Search for the cell housing the specified text and yield its [X, Y] center coordinate. 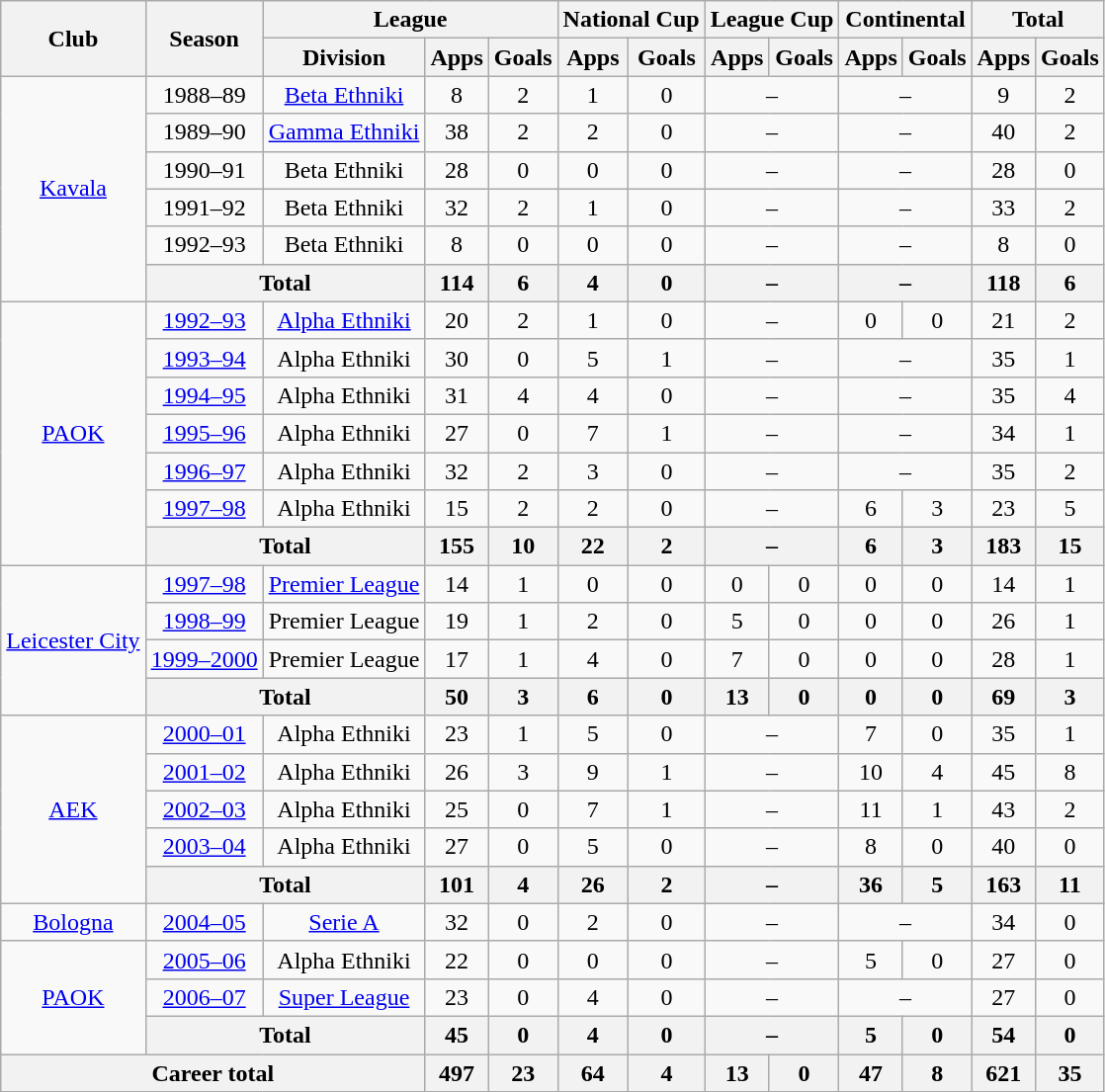
183 [1003, 546]
36 [871, 884]
Career total [213, 1072]
155 [457, 546]
2005–06 [204, 960]
Season [204, 39]
2006–07 [204, 997]
2003–04 [204, 847]
64 [593, 1072]
Leicester City [73, 640]
League Cup [772, 20]
League [410, 20]
Bologna [73, 922]
2004–05 [204, 922]
47 [871, 1072]
2001–02 [204, 772]
101 [457, 884]
1999–2000 [204, 659]
118 [1003, 283]
163 [1003, 884]
Continental [905, 20]
1990–91 [204, 170]
Division [344, 57]
Super League [344, 997]
25 [457, 809]
Serie A [344, 922]
20 [457, 320]
30 [457, 358]
43 [1003, 809]
497 [457, 1072]
1993–94 [204, 358]
1991–92 [204, 208]
Club [73, 39]
54 [1003, 1035]
1994–95 [204, 395]
Gamma Ethniki [344, 132]
31 [457, 395]
1996–97 [204, 471]
1998–99 [204, 622]
38 [457, 132]
AEK [73, 809]
2000–01 [204, 734]
114 [457, 283]
17 [457, 659]
21 [1003, 320]
33 [1003, 208]
1995–96 [204, 433]
Kavala [73, 189]
621 [1003, 1072]
1988–89 [204, 95]
19 [457, 622]
50 [457, 697]
2002–03 [204, 809]
1989–90 [204, 132]
National Cup [631, 20]
69 [1003, 697]
